From the cell containing the given text, extract its center point as [X, Y] coordinate. 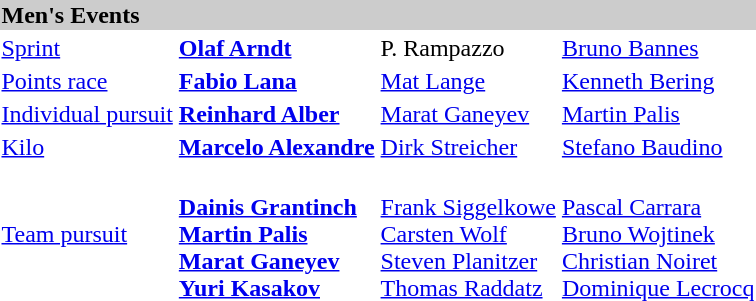
Kilo [87, 147]
Dirk Streicher [468, 147]
Marat Ganeyev [468, 114]
Reinhard Alber [276, 114]
Mat Lange [468, 81]
Individual pursuit [87, 114]
Fabio Lana [276, 81]
P. Rampazzo [468, 48]
Martin Palis [658, 114]
Marcelo Alexandre [276, 147]
Stefano Baudino [658, 147]
Sprint [87, 48]
Bruno Bannes [658, 48]
Kenneth Bering [658, 81]
Olaf Arndt [276, 48]
Men's Events [378, 15]
Points race [87, 81]
